Return [X, Y] of the center of cell containing provided text 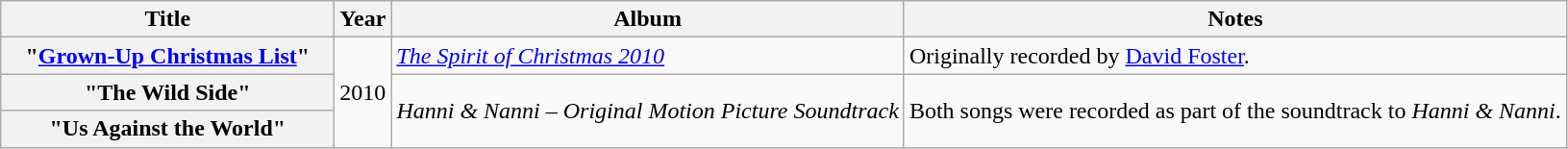
Year [363, 19]
2010 [363, 92]
Both songs were recorded as part of the soundtrack to Hanni & Nanni. [1234, 111]
Hanni & Nanni – Original Motion Picture Soundtrack [648, 111]
Notes [1234, 19]
Title [167, 19]
"Us Against the World" [167, 129]
"The Wild Side" [167, 92]
The Spirit of Christmas 2010 [648, 56]
"Grown-Up Christmas List" [167, 56]
Originally recorded by David Foster. [1234, 56]
Album [648, 19]
